Identify which cell holds the provided text, then report its (X, Y) central coordinate. 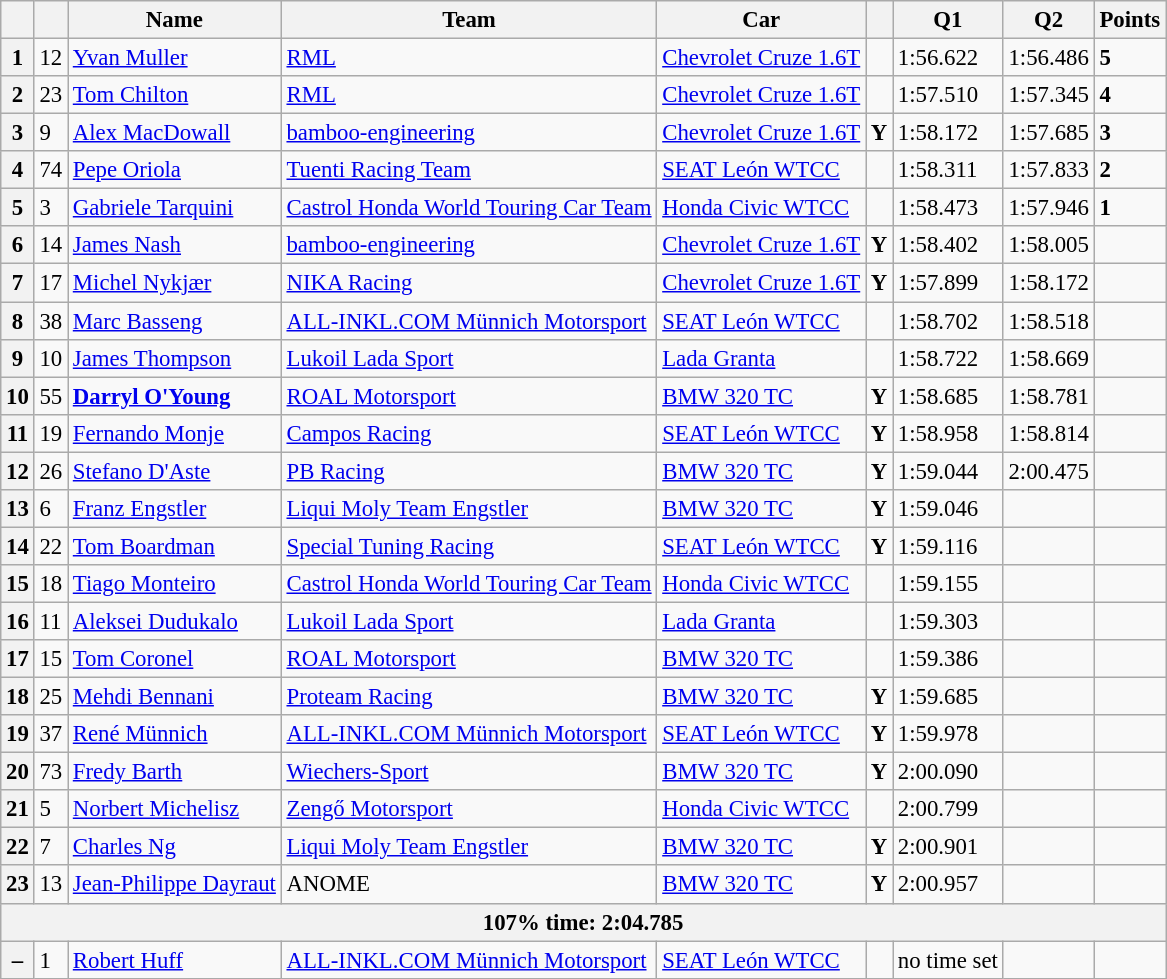
Norbert Michelisz (175, 809)
Car (762, 20)
Robert Huff (175, 960)
8 (18, 321)
37 (50, 734)
1:56.486 (1048, 58)
Gabriele Tarquini (175, 208)
1:58.402 (948, 245)
Special Tuning Racing (469, 546)
Name (175, 20)
Marc Basseng (175, 321)
38 (50, 321)
Tom Chilton (175, 95)
NIKA Racing (469, 283)
no time set (948, 960)
1:58.685 (948, 396)
2:00.475 (1048, 471)
René Münnich (175, 734)
Zengő Motorsport (469, 809)
2:00.901 (948, 847)
James Thompson (175, 358)
1:58.814 (1048, 433)
2:00.090 (948, 772)
1:59.046 (948, 509)
Q2 (1048, 20)
Team (469, 20)
2:00.957 (948, 885)
Wiechers-Sport (469, 772)
1:58.781 (1048, 396)
Tuenti Racing Team (469, 170)
1:58.722 (948, 358)
1:57.899 (948, 283)
25 (50, 697)
55 (50, 396)
73 (50, 772)
26 (50, 471)
1:57.345 (1048, 95)
1:58.518 (1048, 321)
Proteam Racing (469, 697)
1:59.978 (948, 734)
Jean-Philippe Dayraut (175, 885)
ANOME (469, 885)
Mehdi Bennani (175, 697)
Campos Racing (469, 433)
Alex MacDowall (175, 133)
1:58.473 (948, 208)
Points (1130, 20)
74 (50, 170)
1:59.155 (948, 584)
1:56.622 (948, 58)
Aleksei Dudukalo (175, 621)
1:59.386 (948, 659)
Tom Coronel (175, 659)
Stefano D'Aste (175, 471)
1:58.702 (948, 321)
1:59.044 (948, 471)
1:57.833 (1048, 170)
16 (18, 621)
Tom Boardman (175, 546)
Tiago Monteiro (175, 584)
1:59.685 (948, 697)
Fernando Monje (175, 433)
Q1 (948, 20)
Michel Nykjær (175, 283)
Charles Ng (175, 847)
1:59.116 (948, 546)
– (18, 960)
Fredy Barth (175, 772)
Pepe Oriola (175, 170)
1:57.685 (1048, 133)
Darryl O'Young (175, 396)
2:00.799 (948, 809)
20 (18, 772)
107% time: 2:04.785 (584, 922)
1:58.669 (1048, 358)
Franz Engstler (175, 509)
21 (18, 809)
Yvan Muller (175, 58)
1:58.311 (948, 170)
1:58.005 (1048, 245)
1:57.946 (1048, 208)
PB Racing (469, 471)
1:59.303 (948, 621)
James Nash (175, 245)
1:58.958 (948, 433)
1:57.510 (948, 95)
